Locate the cell with the specified text and output its [x, y] center coordinate. 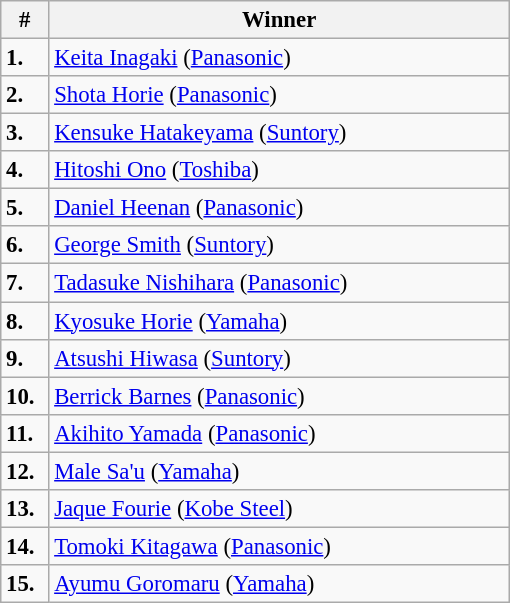
4. [25, 170]
Hitoshi Ono (Toshiba) [280, 170]
Shota Horie (Panasonic) [280, 95]
1. [25, 58]
Kyosuke Horie (Yamaha) [280, 321]
George Smith (Suntory) [280, 245]
Winner [280, 20]
2. [25, 95]
Jaque Fourie (Kobe Steel) [280, 509]
Daniel Heenan (Panasonic) [280, 208]
Akihito Yamada (Panasonic) [280, 433]
9. [25, 358]
11. [25, 433]
Keita Inagaki (Panasonic) [280, 58]
3. [25, 133]
12. [25, 471]
7. [25, 283]
Male Sa'u (Yamaha) [280, 471]
8. [25, 321]
Tadasuke Nishihara (Panasonic) [280, 283]
15. [25, 584]
Kensuke Hatakeyama (Suntory) [280, 133]
13. [25, 509]
10. [25, 396]
5. [25, 208]
14. [25, 546]
# [25, 20]
Berrick Barnes (Panasonic) [280, 396]
Atsushi Hiwasa (Suntory) [280, 358]
Tomoki Kitagawa (Panasonic) [280, 546]
Ayumu Goromaru (Yamaha) [280, 584]
6. [25, 245]
